Pinpoint the cell where the given text exists, returning its [X, Y] midpoint coordinate. 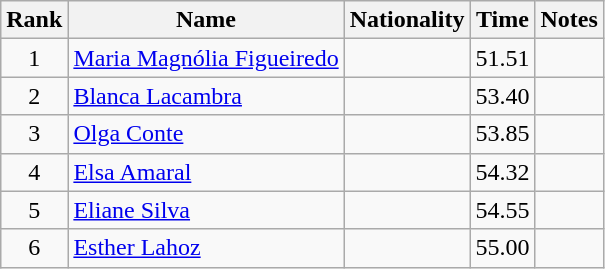
Maria Magnólia Figueiredo [206, 58]
Elsa Amaral [206, 172]
4 [34, 172]
Olga Conte [206, 134]
54.32 [502, 172]
53.85 [502, 134]
Esther Lahoz [206, 248]
Nationality [407, 20]
Eliane Silva [206, 210]
Name [206, 20]
1 [34, 58]
54.55 [502, 210]
3 [34, 134]
51.51 [502, 58]
6 [34, 248]
Notes [569, 20]
Time [502, 20]
Blanca Lacambra [206, 96]
Rank [34, 20]
5 [34, 210]
2 [34, 96]
55.00 [502, 248]
53.40 [502, 96]
